Locate the cell with the specified text and output its [X, Y] center coordinate. 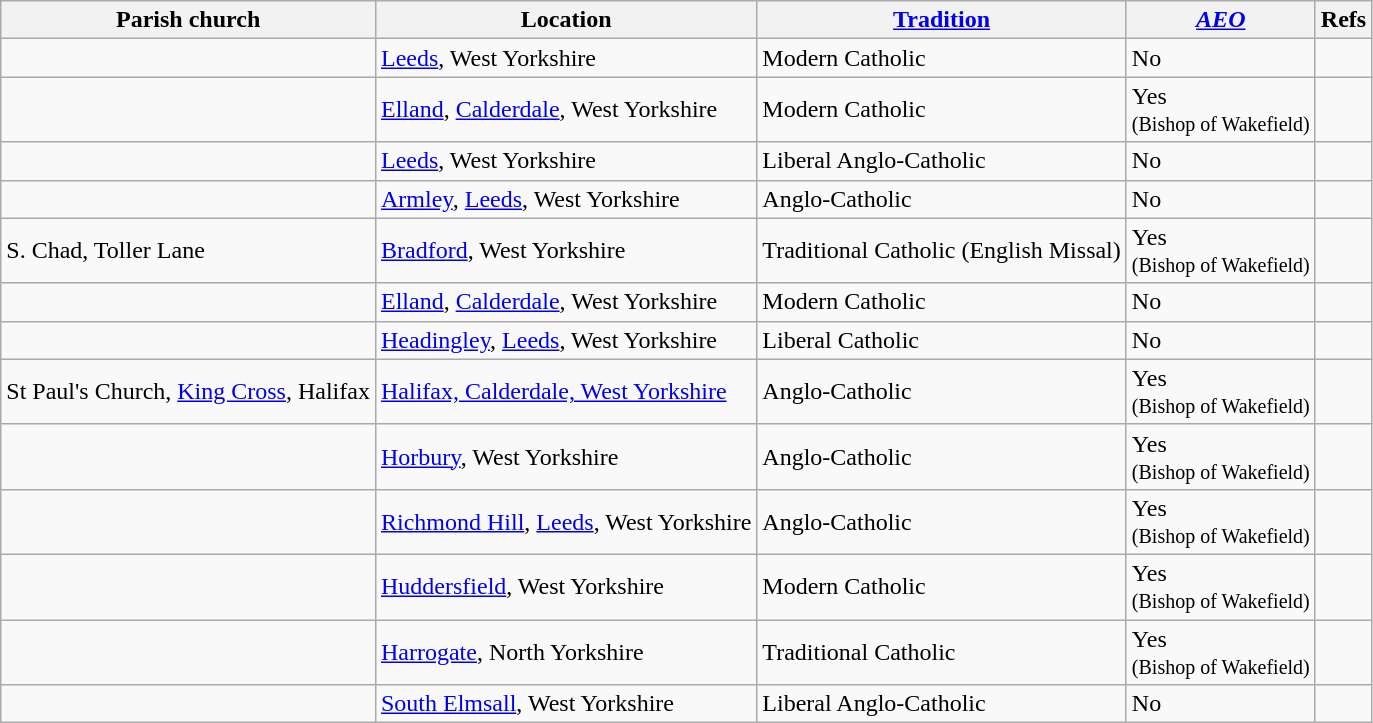
Armley, Leeds, West Yorkshire [566, 199]
Tradition [942, 20]
AEO [1220, 20]
Traditional Catholic [942, 652]
Bradford, West Yorkshire [566, 250]
Harrogate, North Yorkshire [566, 652]
Halifax, Calderdale, West Yorkshire [566, 392]
Liberal Catholic [942, 340]
Refs [1343, 20]
Huddersfield, West Yorkshire [566, 586]
Horbury, West Yorkshire [566, 456]
Richmond Hill, Leeds, West Yorkshire [566, 522]
Headingley, Leeds, West Yorkshire [566, 340]
S. Chad, Toller Lane [188, 250]
St Paul's Church, King Cross, Halifax [188, 392]
Traditional Catholic (English Missal) [942, 250]
South Elmsall, West Yorkshire [566, 704]
Location [566, 20]
Parish church [188, 20]
